From the cell containing the given text, extract its center point as (x, y) coordinate. 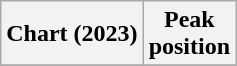
Chart (2023) (72, 34)
Peakposition (189, 34)
